Identify which cell holds the provided text, then report its [X, Y] central coordinate. 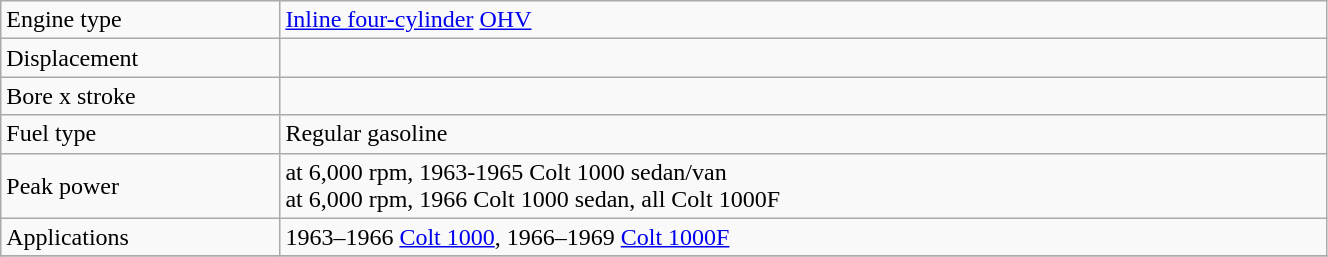
Inline four-cylinder OHV [804, 20]
Engine type [140, 20]
at 6,000 rpm, 1963-1965 Colt 1000 sedan/van at 6,000 rpm, 1966 Colt 1000 sedan, all Colt 1000F [804, 186]
Peak power [140, 186]
Regular gasoline [804, 134]
Displacement [140, 58]
1963–1966 Colt 1000, 1966–1969 Colt 1000F [804, 237]
Bore x stroke [140, 96]
Fuel type [140, 134]
Applications [140, 237]
